From the cell containing the given text, extract its center point as (X, Y) coordinate. 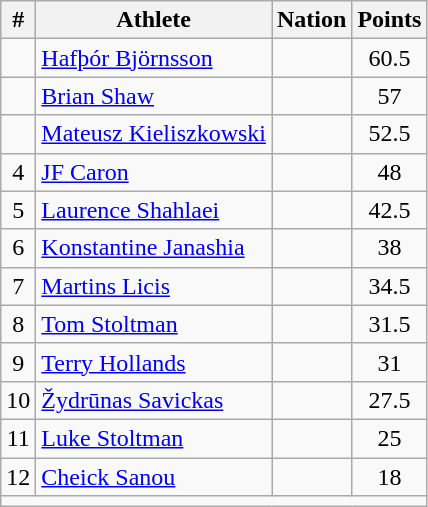
31.5 (390, 324)
# (18, 20)
Martins Licis (154, 286)
Laurence Shahlaei (154, 210)
11 (18, 438)
6 (18, 248)
48 (390, 172)
Cheick Sanou (154, 477)
Mateusz Kieliszkowski (154, 134)
Konstantine Janashia (154, 248)
Athlete (154, 20)
9 (18, 362)
18 (390, 477)
12 (18, 477)
4 (18, 172)
Terry Hollands (154, 362)
Points (390, 20)
34.5 (390, 286)
42.5 (390, 210)
10 (18, 400)
27.5 (390, 400)
5 (18, 210)
38 (390, 248)
Tom Stoltman (154, 324)
8 (18, 324)
JF Caron (154, 172)
Luke Stoltman (154, 438)
25 (390, 438)
7 (18, 286)
60.5 (390, 58)
Hafþór Björnsson (154, 58)
Nation (312, 20)
57 (390, 96)
31 (390, 362)
Žydrūnas Savickas (154, 400)
52.5 (390, 134)
Brian Shaw (154, 96)
